Capture the cell that displays the provided text and extract its [x, y] central coordinate. 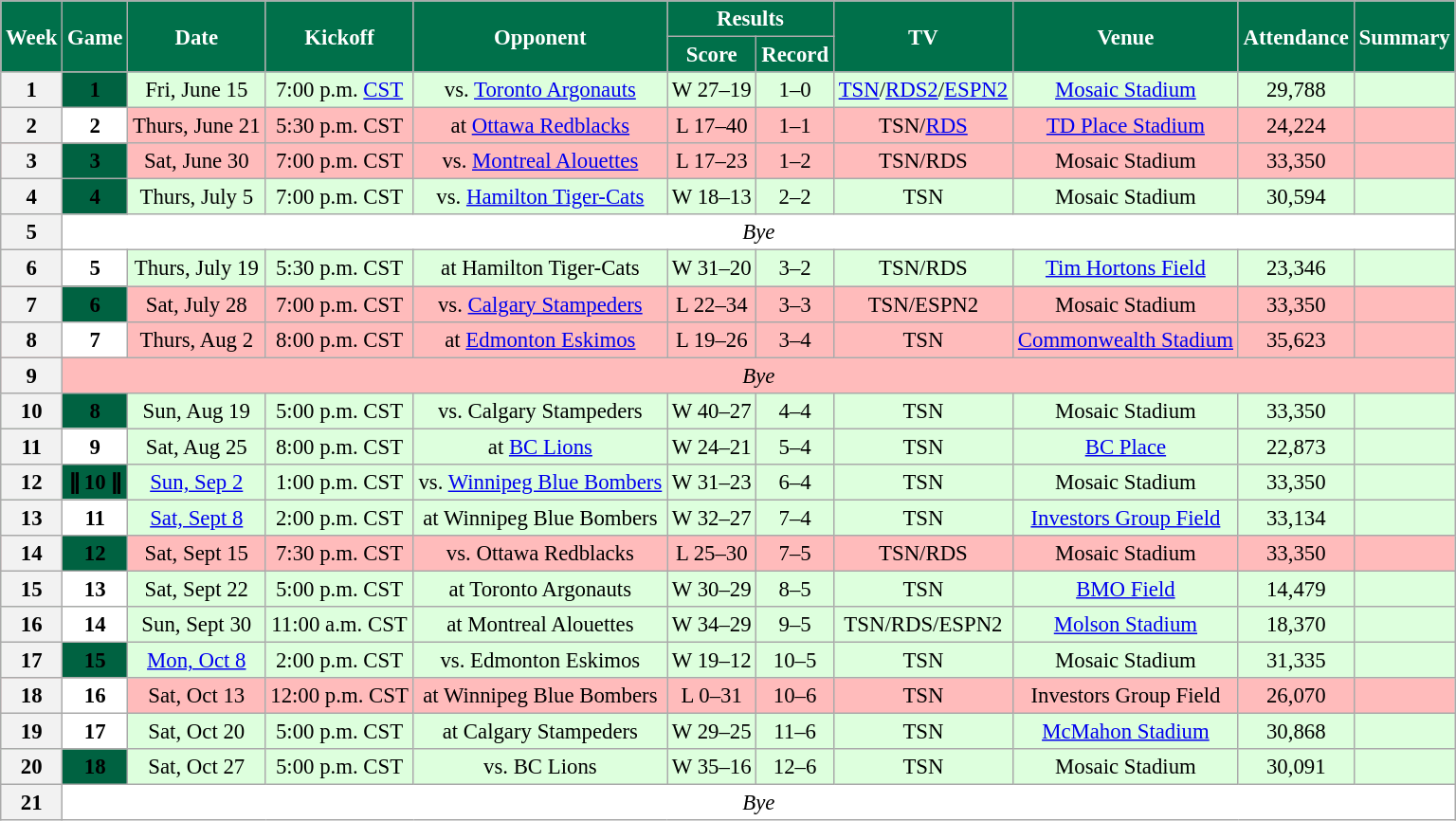
30,594 [1296, 197]
W 30–29 [712, 589]
L 0–31 [712, 696]
Venue [1126, 36]
vs. Hamilton Tiger-Cats [540, 197]
1–0 [794, 90]
Thurs, Aug 2 [197, 339]
12:00 p.m. CST [339, 696]
Sat, July 28 [197, 304]
at Toronto Argonauts [540, 589]
at Montreal Alouettes [540, 625]
Thurs, July 5 [197, 197]
7–4 [794, 518]
at Edmonton Eskimos [540, 339]
TV [923, 36]
Mon, Oct 8 [197, 661]
4–4 [794, 410]
3–3 [794, 304]
TSN/RDS2/ESPN2 [923, 90]
vs. Toronto Argonauts [540, 90]
Sat, Oct 13 [197, 696]
L 19–26 [712, 339]
TSN/RDS/ESPN2 [923, 625]
TSN/ESPN2 [923, 304]
L 17–40 [712, 126]
5–4 [794, 447]
W 34–29 [712, 625]
W 31–23 [712, 483]
Kickoff [339, 36]
3–4 [794, 339]
8–5 [794, 589]
23,346 [1296, 268]
W 32–27 [712, 518]
21 [32, 803]
W 31–20 [712, 268]
Sat, Oct 27 [197, 767]
W 18–13 [712, 197]
vs. BC Lions [540, 767]
1:00 p.m. CST [339, 483]
12–6 [794, 767]
W 35–16 [712, 767]
W 19–12 [712, 661]
W 27–19 [712, 90]
vs. Winnipeg Blue Bombers [540, 483]
6–4 [794, 483]
Sun, Aug 19 [197, 410]
Record [794, 55]
Sun, Sept 30 [197, 625]
BC Place [1126, 447]
Sat, Aug 25 [197, 447]
18,370 [1296, 625]
Sat, Sept 8 [197, 518]
Summary [1405, 36]
Commonwealth Stadium [1126, 339]
Sun, Sep 2 [197, 483]
9–5 [794, 625]
Thurs, July 19 [197, 268]
ǁ 10 ǁ [95, 483]
Sat, June 30 [197, 161]
Date [197, 36]
at Ottawa Redblacks [540, 126]
26,070 [1296, 696]
Week [32, 36]
Results [751, 19]
Thurs, June 21 [197, 126]
3–2 [794, 268]
W 29–25 [712, 732]
Opponent [540, 36]
2–2 [794, 197]
20 [32, 767]
Score [712, 55]
vs. Edmonton Eskimos [540, 661]
Molson Stadium [1126, 625]
10–5 [794, 661]
L 17–23 [712, 161]
Tim Hortons Field [1126, 268]
7:30 p.m. CST [339, 554]
TD Place Stadium [1126, 126]
31,335 [1296, 661]
vs. Montreal Alouettes [540, 161]
22,873 [1296, 447]
10–6 [794, 696]
10 [32, 410]
Sat, Sept 22 [197, 589]
Fri, June 15 [197, 90]
L 22–34 [712, 304]
14,479 [1296, 589]
vs. Ottawa Redblacks [540, 554]
11–6 [794, 732]
7–5 [794, 554]
11:00 a.m. CST [339, 625]
19 [32, 732]
33,134 [1296, 518]
at BC Lions [540, 447]
24,224 [1296, 126]
W 24–21 [712, 447]
Game [95, 36]
Attendance [1296, 36]
29,788 [1296, 90]
1–2 [794, 161]
35,623 [1296, 339]
L 25–30 [712, 554]
1–1 [794, 126]
Sat, Oct 20 [197, 732]
30,868 [1296, 732]
at Calgary Stampeders [540, 732]
at Hamilton Tiger-Cats [540, 268]
30,091 [1296, 767]
McMahon Stadium [1126, 732]
Sat, Sept 15 [197, 554]
BMO Field [1126, 589]
W 40–27 [712, 410]
